Determine the [x, y] coordinate at the center of the cell enclosing the given text.  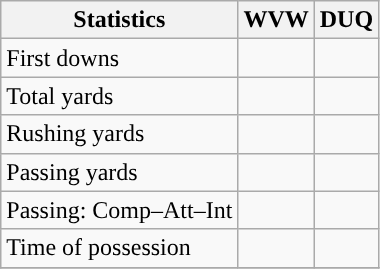
First downs [120, 58]
DUQ [346, 20]
Statistics [120, 20]
WVW [276, 20]
Passing: Comp–Att–Int [120, 210]
Rushing yards [120, 134]
Total yards [120, 96]
Passing yards [120, 172]
Time of possession [120, 248]
